Extract the (X, Y) coordinate from the center of the cell holding the provided text.  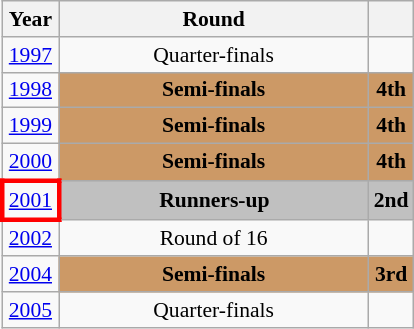
2005 (30, 310)
3rd (392, 275)
Round of 16 (214, 238)
Year (30, 19)
2002 (30, 238)
2004 (30, 275)
1997 (30, 55)
2001 (30, 200)
1999 (30, 126)
1998 (30, 90)
2nd (392, 200)
Runners-up (214, 200)
2000 (30, 162)
Round (214, 19)
